Locate the cell with the specified text and output its (X, Y) center coordinate. 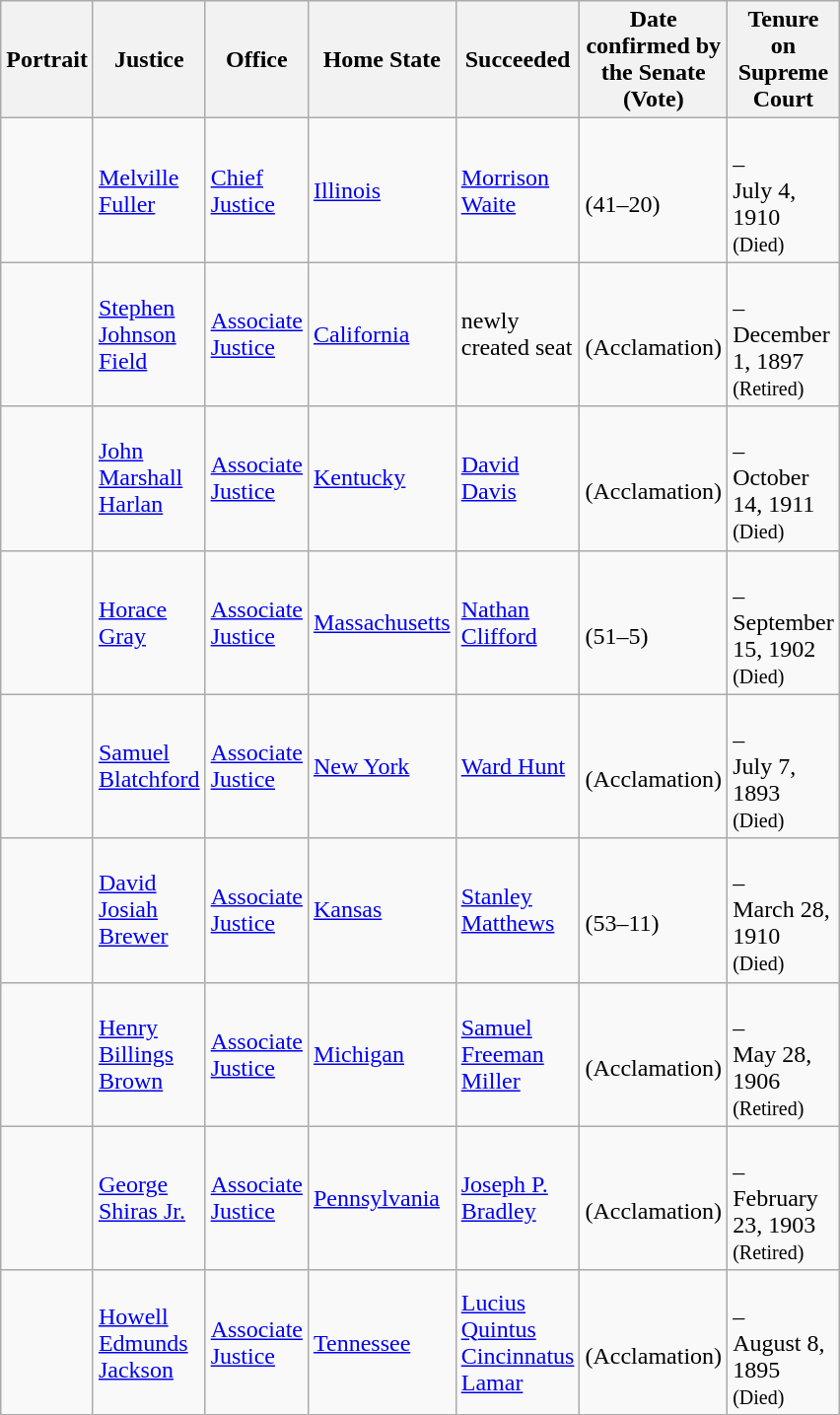
Illinois (382, 190)
–March 28, 1910(Died) (784, 910)
Melville Fuller (149, 190)
–October 14, 1911(Died) (784, 478)
–July 4, 1910(Died) (784, 190)
Date confirmed by the Senate(Vote) (654, 59)
Kentucky (382, 478)
Pennsylvania (382, 1198)
Howell Edmunds Jackson (149, 1342)
Office (256, 59)
Nathan Clifford (518, 622)
Horace Gray (149, 622)
Portrait (47, 59)
California (382, 334)
Michigan (382, 1054)
newly created seat (518, 334)
Succeeded (518, 59)
Samuel Blatchford (149, 766)
–February 23, 1903(Retired) (784, 1198)
–December 1, 1897(Retired) (784, 334)
–August 8, 1895(Died) (784, 1342)
–May 28, 1906(Retired) (784, 1054)
Chief Justice (256, 190)
Ward Hunt (518, 766)
Henry Billings Brown (149, 1054)
Joseph P. Bradley (518, 1198)
(53–11) (654, 910)
Justice (149, 59)
George Shiras Jr. (149, 1198)
(41–20) (654, 190)
John Marshall Harlan (149, 478)
Tenure on Supreme Court (784, 59)
Massachusetts (382, 622)
Stephen Johnson Field (149, 334)
Samuel Freeman Miller (518, 1054)
Morrison Waite (518, 190)
(51–5) (654, 622)
Stanley Matthews (518, 910)
New York (382, 766)
David Josiah Brewer (149, 910)
–July 7, 1893(Died) (784, 766)
–September 15, 1902(Died) (784, 622)
Tennessee (382, 1342)
Home State (382, 59)
Lucius Quintus Cincinnatus Lamar (518, 1342)
David Davis (518, 478)
Kansas (382, 910)
